For the text-containing cell, return its midpoint in [X, Y] coordinate format. 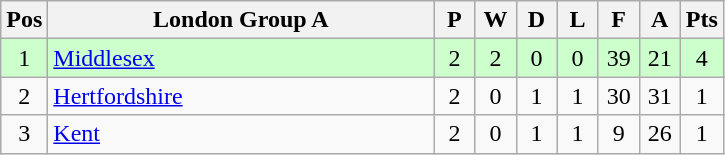
A [660, 20]
Middlesex [241, 58]
W [496, 20]
Hertfordshire [241, 96]
F [618, 20]
3 [24, 134]
L [578, 20]
Kent [241, 134]
31 [660, 96]
9 [618, 134]
Pos [24, 20]
D [536, 20]
London Group A [241, 20]
P [454, 20]
26 [660, 134]
21 [660, 58]
Pts [702, 20]
30 [618, 96]
4 [702, 58]
39 [618, 58]
